Identify which cell holds the provided text, then report its (x, y) central coordinate. 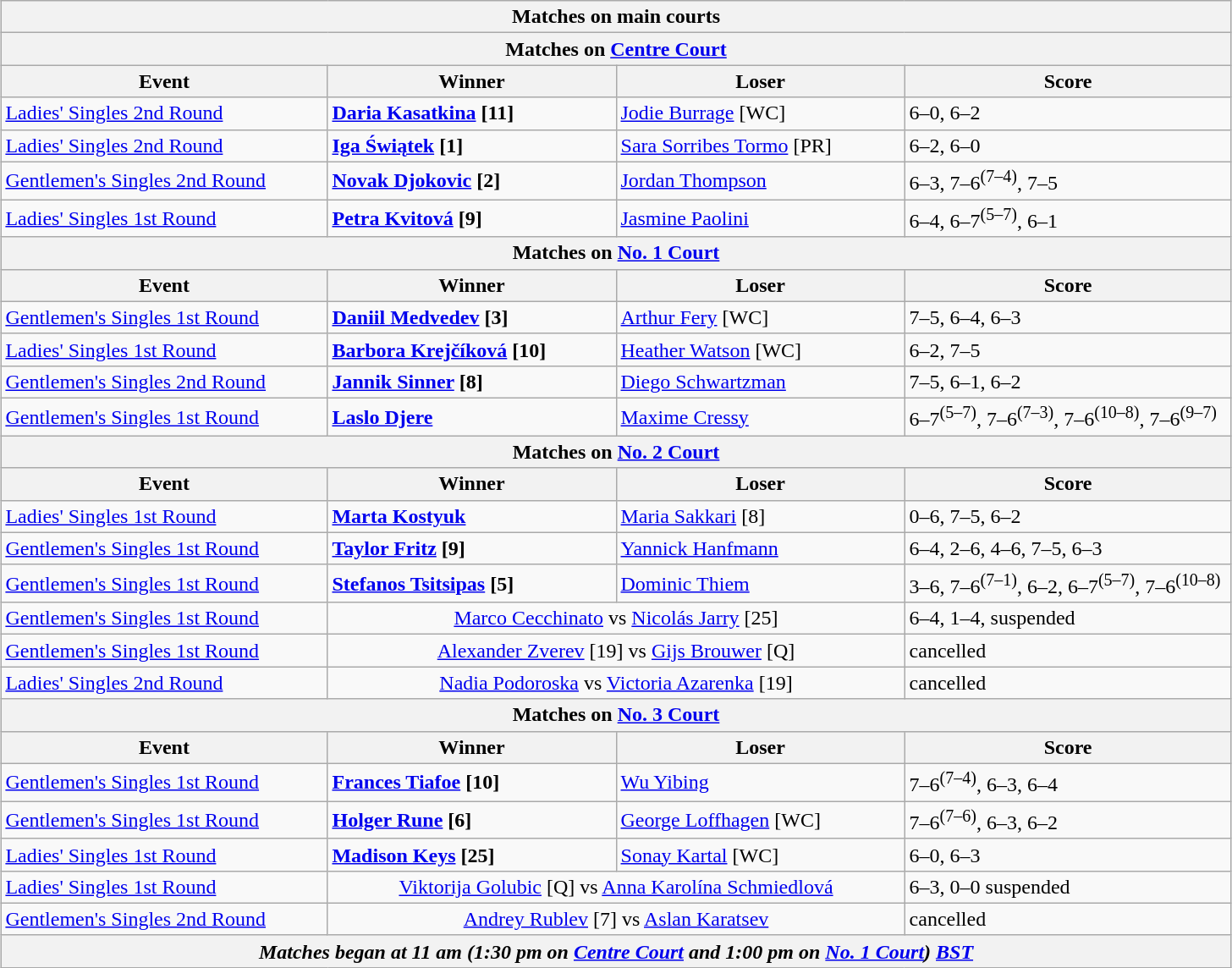
Petra Kvitová [9] (472, 218)
Matches on main courts (616, 17)
7–6(7–4), 6–3, 6–4 (1068, 782)
Sonay Kartal [WC] (760, 855)
Sara Sorribes Tormo [PR] (760, 146)
Frances Tiafoe [10] (472, 782)
6–2, 7–5 (1068, 349)
6–4, 2–6, 4–6, 7–5, 6–3 (1068, 548)
Viktorija Golubic [Q] vs Anna Karolína Schmiedlová (616, 887)
6–2, 6–0 (1068, 146)
6–7(5–7), 7–6(7–3), 7–6(10–8), 7–6(9–7) (1068, 416)
George Loffhagen [WC] (760, 821)
Daniil Medvedev [3] (472, 317)
6–4, 6–7(5–7), 6–1 (1068, 218)
Stefanos Tsitsipas [5] (472, 584)
Yannick Hanfmann (760, 548)
6–0, 6–2 (1068, 113)
Barbora Krejčíková [10] (472, 349)
Andrey Rublev [7] vs Aslan Karatsev (616, 919)
Jannik Sinner [8] (472, 382)
Taylor Fritz [9] (472, 548)
3–6, 7–6(7–1), 6–2, 6–7(5–7), 7–6(10–8) (1068, 584)
Marco Cecchinato vs Nicolás Jarry [25] (616, 619)
Jodie Burrage [WC] (760, 113)
6–0, 6–3 (1068, 855)
Nadia Podoroska vs Victoria Azarenka [19] (616, 683)
Wu Yibing (760, 782)
Heather Watson [WC] (760, 349)
Marta Kostyuk (472, 516)
6–3, 7–6(7–4), 7–5 (1068, 181)
Laslo Djere (472, 416)
0–6, 7–5, 6–2 (1068, 516)
Matches on Centre Court (616, 49)
Arthur Fery [WC] (760, 317)
7–5, 6–4, 6–3 (1068, 317)
7–5, 6–1, 6–2 (1068, 382)
Novak Djokovic [2] (472, 181)
Holger Rune [6] (472, 821)
Jasmine Paolini (760, 218)
6–3, 0–0 suspended (1068, 887)
Daria Kasatkina [11] (472, 113)
Maxime Cressy (760, 416)
Matches on No. 2 Court (616, 452)
Matches on No. 1 Court (616, 253)
Dominic Thiem (760, 584)
Iga Świątek [1] (472, 146)
Maria Sakkari [8] (760, 516)
Alexander Zverev [19] vs Gijs Brouwer [Q] (616, 651)
7–6(7–6), 6–3, 6–2 (1068, 821)
Diego Schwartzman (760, 382)
Jordan Thompson (760, 181)
6–4, 1–4, suspended (1068, 619)
Madison Keys [25] (472, 855)
Matches on No. 3 Court (616, 715)
Matches began at 11 am (1:30 pm on Centre Court and 1:00 pm on No. 1 Court) BST (616, 951)
